Provide the [x, y] coordinate of the cell's center where the given text is located.  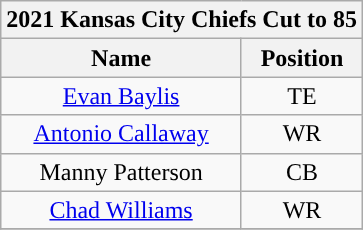
Position [302, 58]
Chad Williams [122, 210]
Name [122, 58]
Manny Patterson [122, 172]
2021 Kansas City Chiefs Cut to 85 [182, 20]
TE [302, 96]
Antonio Callaway [122, 134]
CB [302, 172]
Evan Baylis [122, 96]
